Return the (X, Y) coordinate for the center point of the cell that contains the specified text.  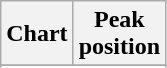
Chart (37, 34)
Peakposition (119, 34)
